Identify which cell holds the provided text, then report its (X, Y) central coordinate. 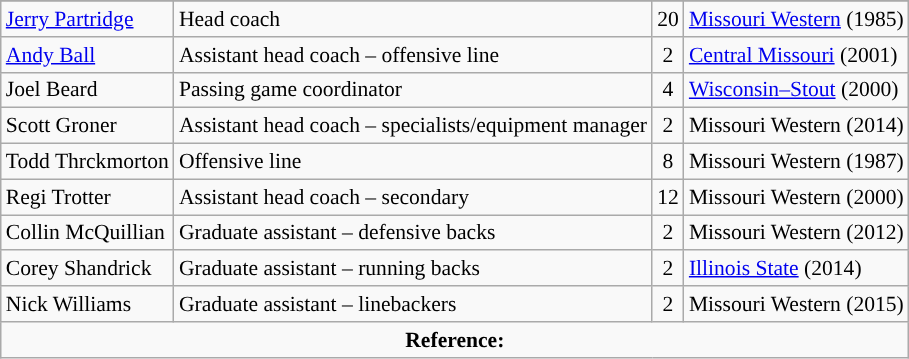
Assistant head coach – secondary (413, 197)
Nick Williams (88, 304)
Joel Beard (88, 90)
Central Missouri (2001) (796, 55)
Graduate assistant – linebackers (413, 304)
Scott Groner (88, 126)
20 (668, 19)
Offensive line (413, 162)
Regi Trotter (88, 197)
Corey Shandrick (88, 269)
8 (668, 162)
Missouri Western (1985) (796, 19)
Passing game coordinator (413, 90)
Illinois State (2014) (796, 269)
Todd Thrckmorton (88, 162)
Graduate assistant – defensive backs (413, 233)
Assistant head coach – specialists/equipment manager (413, 126)
Wisconsin–Stout (2000) (796, 90)
Andy Ball (88, 55)
4 (668, 90)
Missouri Western (1987) (796, 162)
Reference: (455, 340)
Missouri Western (2014) (796, 126)
Assistant head coach – offensive line (413, 55)
Missouri Western (2012) (796, 233)
Missouri Western (2015) (796, 304)
Collin McQuillian (88, 233)
Head coach (413, 19)
12 (668, 197)
Jerry Partridge (88, 19)
Missouri Western (2000) (796, 197)
Graduate assistant – running backs (413, 269)
